Output the [X, Y] coordinate of the center of the cell containing the given text.  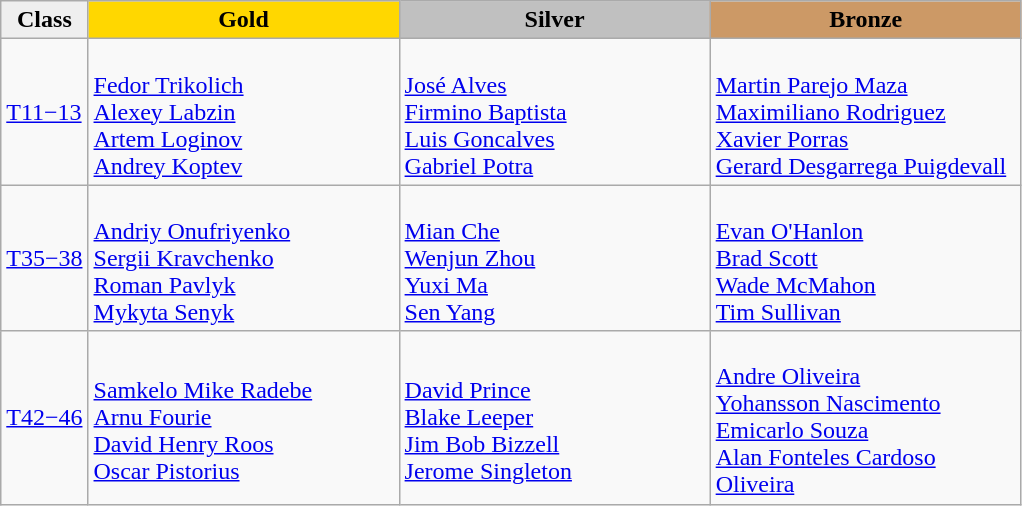
Martin Parejo MazaMaximiliano RodriguezXavier PorrasGerard Desgarrega Puigdevall [866, 112]
David PrinceBlake LeeperJim Bob BizzellJerome Singleton [554, 418]
Class [44, 20]
Andre OliveiraYohansson NascimentoEmicarlo SouzaAlan Fonteles Cardoso Oliveira [866, 418]
Andriy OnufriyenkoSergii KravchenkoRoman PavlykMykyta Senyk [244, 258]
Bronze [866, 20]
Gold [244, 20]
Fedor TrikolichAlexey LabzinArtem LoginovAndrey Koptev [244, 112]
Mian CheWenjun ZhouYuxi MaSen Yang [554, 258]
T42−46 [44, 418]
T11−13 [44, 112]
Silver [554, 20]
Evan O'HanlonBrad ScottWade McMahonTim Sullivan [866, 258]
José AlvesFirmino BaptistaLuis GoncalvesGabriel Potra [554, 112]
Samkelo Mike RadebeArnu FourieDavid Henry RoosOscar Pistorius [244, 418]
T35−38 [44, 258]
